Detect which cell encompasses the target text, then output its [x, y] center coordinate. 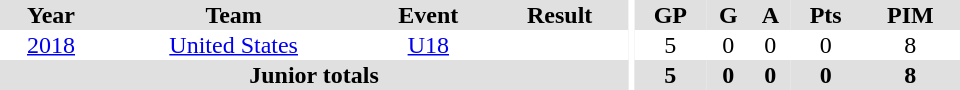
Result [560, 15]
United States [234, 45]
Event [428, 15]
G [728, 15]
Year [51, 15]
U18 [428, 45]
GP [670, 15]
A [770, 15]
PIM [910, 15]
Pts [826, 15]
Team [234, 15]
Junior totals [314, 75]
2018 [51, 45]
